Pinpoint the cell where the given text exists, returning its (x, y) midpoint coordinate. 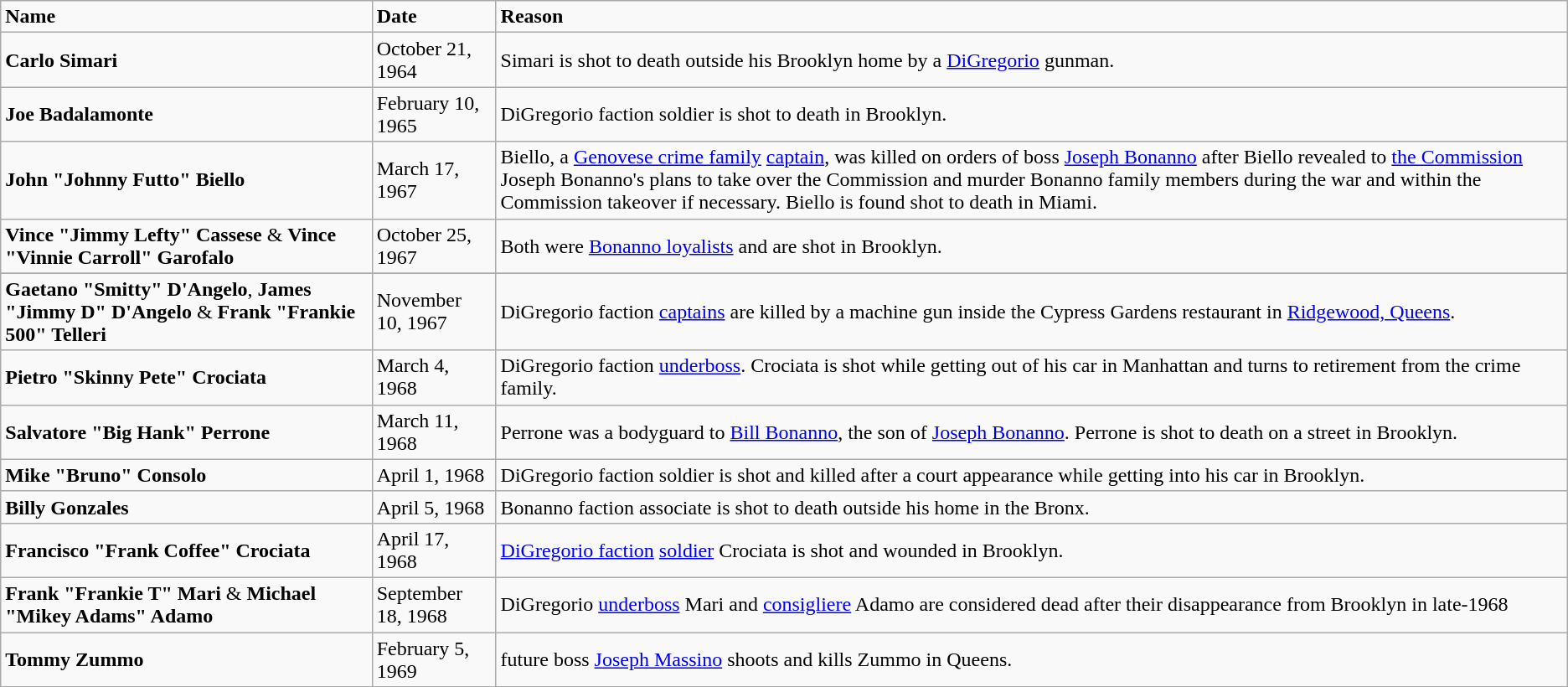
Carlo Simari (186, 60)
Name (186, 17)
DiGregorio faction underboss. Crociata is shot while getting out of his car in Manhattan and turns to retirement from the crime family. (1032, 377)
DiGregorio underboss Mari and consigliere Adamo are considered dead after their disappearance from Brooklyn in late-1968 (1032, 605)
April 1, 1968 (434, 475)
October 25, 1967 (434, 246)
Frank "Frankie T" Mari & Michael "Mikey Adams" Adamo (186, 605)
future boss Joseph Massino shoots and kills Zummo in Queens. (1032, 659)
Vince "Jimmy Lefty" Cassese & Vince "Vinnie Carroll" Garofalo (186, 246)
DiGregorio faction captains are killed by a machine gun inside the Cypress Gardens restaurant in Ridgewood, Queens. (1032, 312)
February 10, 1965 (434, 114)
Bonanno faction associate is shot to death outside his home in the Bronx. (1032, 507)
John "Johnny Futto" Biello (186, 180)
Francisco "Frank Coffee" Crociata (186, 550)
Joe Badalamonte (186, 114)
Reason (1032, 17)
Salvatore "Big Hank" Perrone (186, 432)
Pietro "Skinny Pete" Crociata (186, 377)
Gaetano "Smitty" D'Angelo, James "Jimmy D" D'Angelo & Frank "Frankie 500" Telleri (186, 312)
Date (434, 17)
Tommy Zummo (186, 659)
November 10, 1967 (434, 312)
DiGregorio faction soldier is shot to death in Brooklyn. (1032, 114)
Billy Gonzales (186, 507)
March 11, 1968 (434, 432)
Simari is shot to death outside his Brooklyn home by a DiGregorio gunman. (1032, 60)
Perrone was a bodyguard to Bill Bonanno, the son of Joseph Bonanno. Perrone is shot to death on a street in Brooklyn. (1032, 432)
March 17, 1967 (434, 180)
September 18, 1968 (434, 605)
DiGregorio faction soldier Crociata is shot and wounded in Brooklyn. (1032, 550)
February 5, 1969 (434, 659)
Mike "Bruno" Consolo (186, 475)
October 21, 1964 (434, 60)
DiGregorio faction soldier is shot and killed after a court appearance while getting into his car in Brooklyn. (1032, 475)
April 5, 1968 (434, 507)
April 17, 1968 (434, 550)
Both were Bonanno loyalists and are shot in Brooklyn. (1032, 246)
March 4, 1968 (434, 377)
